Output the (x, y) coordinate of the center of the cell containing the given text.  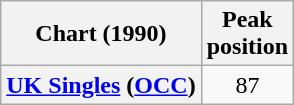
Peakposition (247, 34)
Chart (1990) (101, 34)
UK Singles (OCC) (101, 85)
87 (247, 85)
